Identify which cell holds the provided text, then report its [x, y] central coordinate. 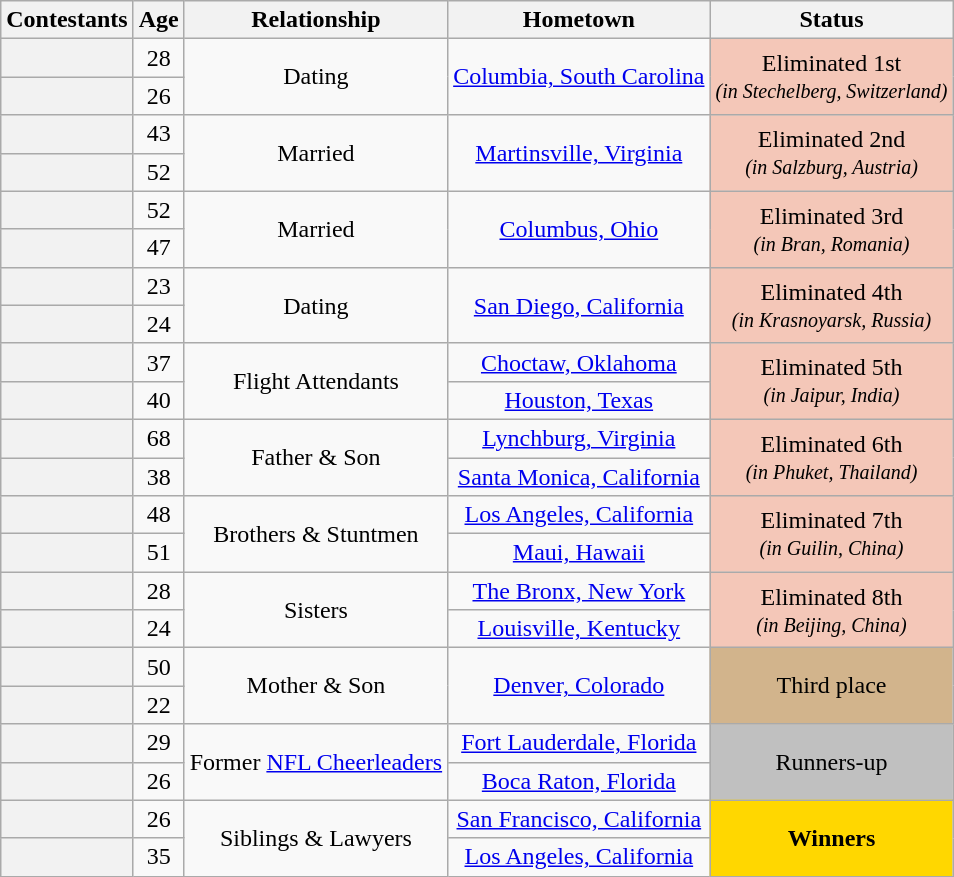
Eliminated 3rd(in Bran, Romania) [832, 229]
51 [158, 553]
Louisville, Kentucky [579, 629]
37 [158, 362]
Fort Lauderdale, Florida [579, 743]
The Bronx, New York [579, 591]
Eliminated 7th(in Guilin, China) [832, 534]
Siblings & Lawyers [316, 838]
Eliminated 1st(in Stechelberg, Switzerland) [832, 77]
22 [158, 705]
40 [158, 400]
50 [158, 667]
San Francisco, California [579, 819]
47 [158, 248]
Martinsville, Virginia [579, 153]
Eliminated 5th(in Jaipur, India) [832, 381]
68 [158, 438]
Columbus, Ohio [579, 229]
Eliminated 2nd(in Salzburg, Austria) [832, 153]
Contestants [67, 20]
Lynchburg, Virginia [579, 438]
Winners [832, 838]
Former NFL Cheerleaders [316, 762]
Maui, Hawaii [579, 553]
48 [158, 515]
Brothers & Stuntmen [316, 534]
Boca Raton, Florida [579, 781]
Runners-up [832, 762]
Denver, Colorado [579, 686]
35 [158, 857]
Eliminated 8th(in Beijing, China) [832, 610]
Age [158, 20]
29 [158, 743]
Mother & Son [316, 686]
23 [158, 286]
Hometown [579, 20]
Santa Monica, California [579, 477]
Status [832, 20]
Choctaw, Oklahoma [579, 362]
Houston, Texas [579, 400]
Columbia, South Carolina [579, 77]
Relationship [316, 20]
Eliminated 4th(in Krasnoyarsk, Russia) [832, 305]
38 [158, 477]
Eliminated 6th(in Phuket, Thailand) [832, 457]
Flight Attendants [316, 381]
43 [158, 134]
Father & Son [316, 457]
San Diego, California [579, 305]
Sisters [316, 610]
Third place [832, 686]
